Identify which cell holds the provided text, then report its (x, y) central coordinate. 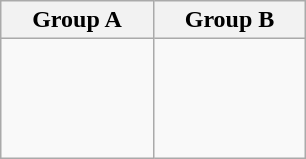
Group A (78, 20)
Group B (230, 20)
